Search for the cell housing the specified text and yield its [X, Y] center coordinate. 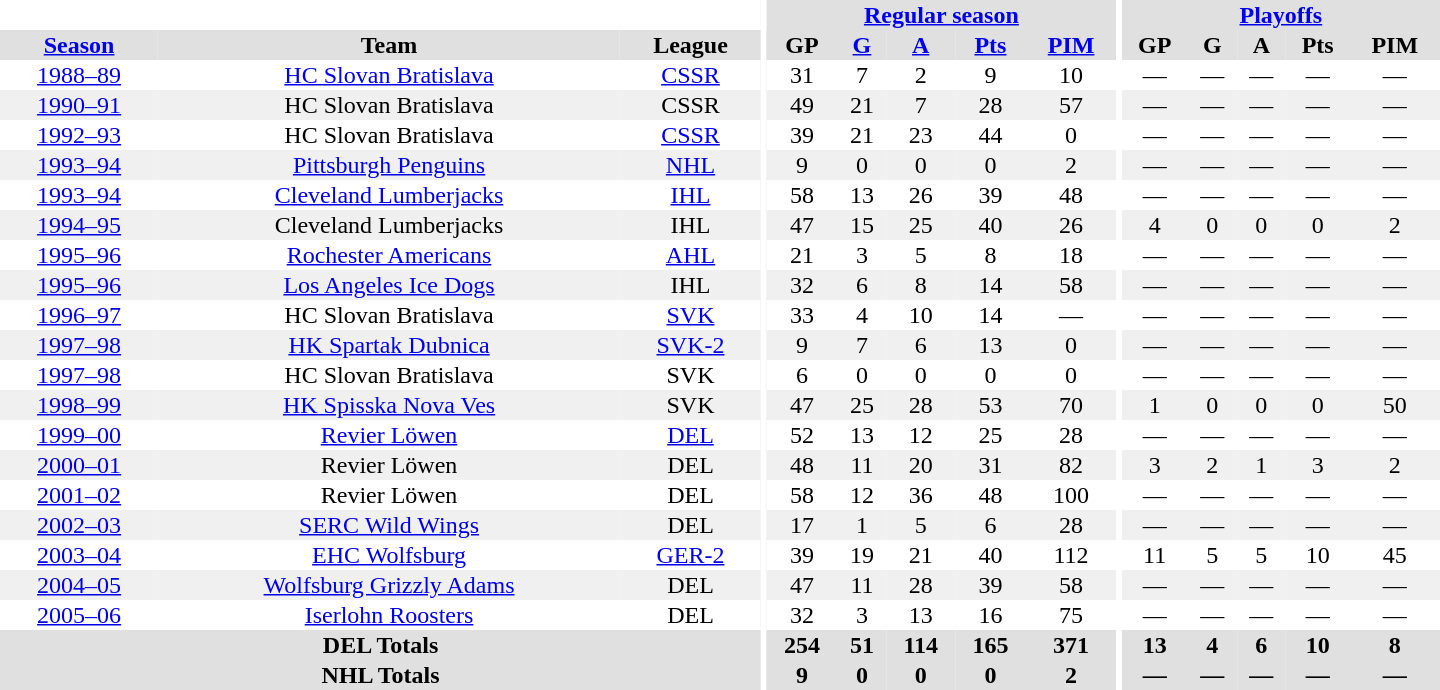
1988–89 [79, 75]
2002–03 [79, 525]
17 [802, 525]
Regular season [942, 15]
16 [990, 615]
114 [920, 645]
Rochester Americans [389, 255]
Wolfsburg Grizzly Adams [389, 585]
2001–02 [79, 495]
1994–95 [79, 225]
75 [1071, 615]
Los Angeles Ice Dogs [389, 285]
18 [1071, 255]
Season [79, 45]
70 [1071, 405]
1999–00 [79, 435]
Team [389, 45]
112 [1071, 555]
254 [802, 645]
2005–06 [79, 615]
19 [862, 555]
82 [1071, 465]
SERC Wild Wings [389, 525]
44 [990, 135]
23 [920, 135]
AHL [690, 255]
50 [1394, 405]
1996–97 [79, 315]
57 [1071, 105]
Iserlohn Roosters [389, 615]
45 [1394, 555]
165 [990, 645]
1990–91 [79, 105]
League [690, 45]
NHL Totals [380, 675]
20 [920, 465]
EHC Wolfsburg [389, 555]
HK Spartak Dubnica [389, 345]
Playoffs [1281, 15]
2004–05 [79, 585]
53 [990, 405]
2000–01 [79, 465]
371 [1071, 645]
100 [1071, 495]
GER-2 [690, 555]
1992–93 [79, 135]
51 [862, 645]
33 [802, 315]
52 [802, 435]
Pittsburgh Penguins [389, 165]
2003–04 [79, 555]
49 [802, 105]
HK Spisska Nova Ves [389, 405]
15 [862, 225]
DEL Totals [380, 645]
SVK-2 [690, 345]
1998–99 [79, 405]
NHL [690, 165]
36 [920, 495]
